Determine the [X, Y] coordinate at the center of the cell enclosing the given text.  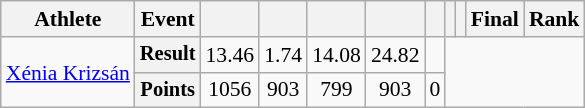
Final [495, 19]
Rank [554, 19]
0 [436, 90]
24.82 [396, 55]
14.08 [336, 55]
13.46 [230, 55]
Points [168, 90]
1056 [230, 90]
Event [168, 19]
Xénia Krizsán [68, 72]
Result [168, 55]
Athlete [68, 19]
1.74 [283, 55]
799 [336, 90]
